Provide the (X, Y) coordinate of the cell's center where the given text is located.  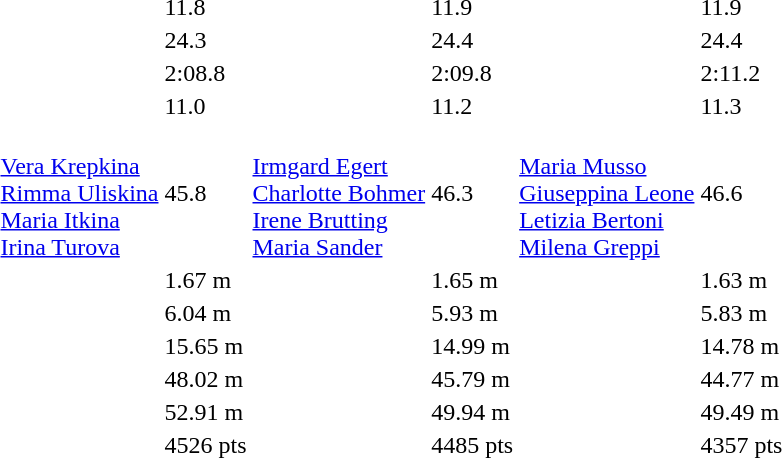
24.4 (472, 40)
6.04 m (206, 313)
Irmgard EgertCharlotte BohmerIrene BruttingMaria Sander (339, 193)
49.94 m (472, 412)
2:08.8 (206, 73)
1.67 m (206, 280)
24.3 (206, 40)
11.0 (206, 106)
11.2 (472, 106)
5.93 m (472, 313)
14.99 m (472, 346)
45.79 m (472, 379)
46.3 (472, 193)
52.91 m (206, 412)
45.8 (206, 193)
15.65 m (206, 346)
48.02 m (206, 379)
2:09.8 (472, 73)
Maria MussoGiuseppina LeoneLetizia BertoniMilena Greppi (607, 193)
1.65 m (472, 280)
